Detect which cell encompasses the target text, then output its [x, y] center coordinate. 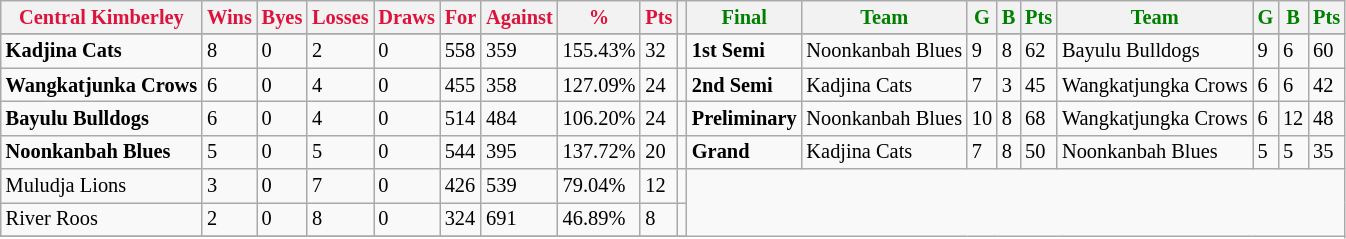
Grand [744, 152]
River Roos [102, 219]
Muludja Lions [102, 186]
359 [520, 51]
2nd Semi [744, 85]
Wangkatjunka Crows [102, 85]
45 [1038, 85]
Preliminary [744, 118]
% [600, 17]
127.09% [600, 85]
50 [1038, 152]
Against [520, 17]
10 [982, 118]
20 [658, 152]
62 [1038, 51]
Final [744, 17]
484 [520, 118]
455 [460, 85]
395 [520, 152]
60 [1326, 51]
324 [460, 219]
Losses [340, 17]
137.72% [600, 152]
Central Kimberley [102, 17]
1st Semi [744, 51]
68 [1038, 118]
46.89% [600, 219]
358 [520, 85]
Wins [230, 17]
42 [1326, 85]
Byes [282, 17]
539 [520, 186]
155.43% [600, 51]
514 [460, 118]
106.20% [600, 118]
Draws [407, 17]
32 [658, 51]
426 [460, 186]
For [460, 17]
544 [460, 152]
79.04% [600, 186]
691 [520, 219]
48 [1326, 118]
35 [1326, 152]
558 [460, 51]
